Search for the cell housing the specified text and yield its [x, y] center coordinate. 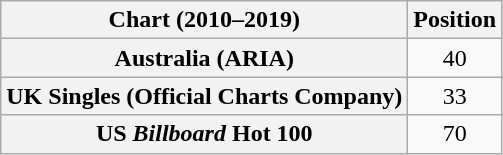
Chart (2010–2019) [204, 20]
Australia (ARIA) [204, 58]
UK Singles (Official Charts Company) [204, 96]
33 [455, 96]
40 [455, 58]
70 [455, 134]
US Billboard Hot 100 [204, 134]
Position [455, 20]
